Output the [X, Y] coordinate of the center of the cell containing the given text.  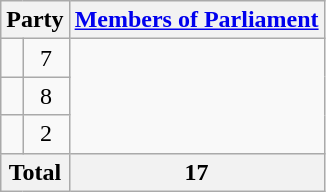
2 [46, 134]
8 [46, 96]
Party [35, 20]
Members of Parliament [196, 20]
17 [196, 172]
Total [35, 172]
7 [46, 58]
